Identify which cell holds the provided text, then report its (x, y) central coordinate. 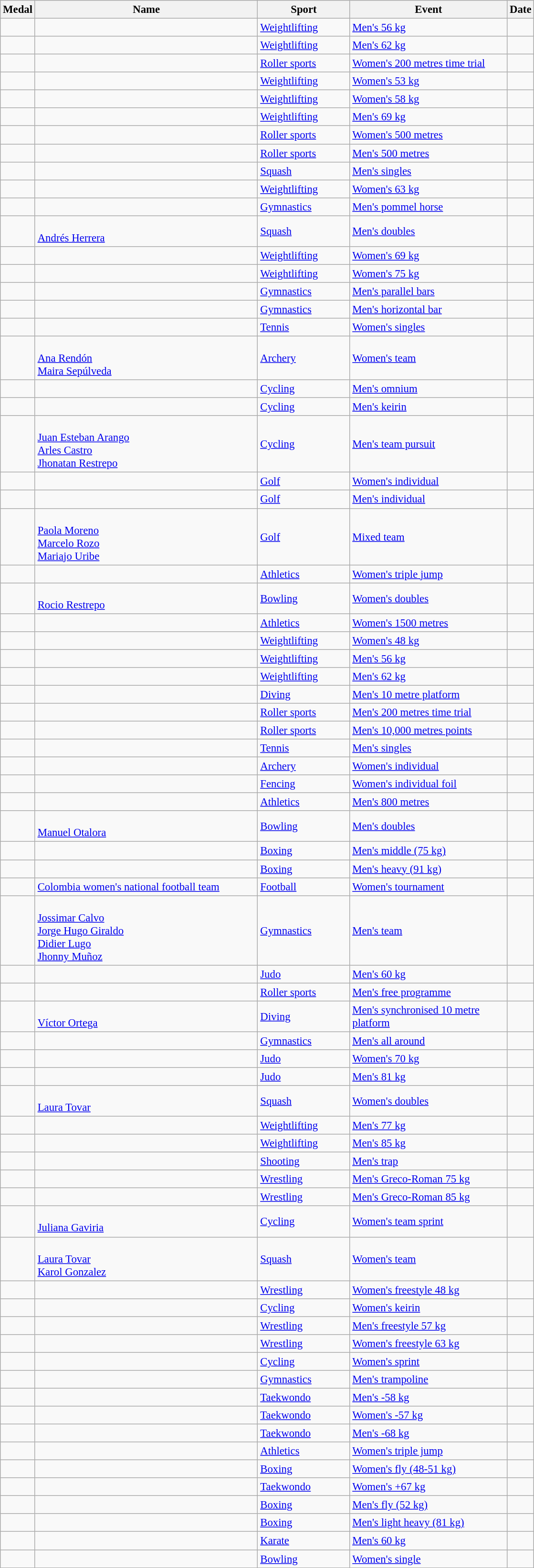
Men's omnium (429, 389)
Men's 77 kg (429, 1126)
Women's 70 kg (429, 1059)
Women's 200 metres time trial (429, 63)
Women's 63 kg (429, 189)
Men's freestyle 57 kg (429, 1326)
Women's -57 kg (429, 1415)
Women's fly (48-51 kg) (429, 1469)
Name (146, 10)
Mixed team (429, 536)
Shooting (304, 1161)
Men's 10 metre platform (429, 694)
Women's 48 kg (429, 641)
Men's 69 kg (429, 117)
Men's light heavy (81 kg) (429, 1523)
Event (429, 10)
Juliana Gaviria (146, 1222)
Men's 200 metres time trial (429, 712)
Women's freestyle 48 kg (429, 1290)
Colombia women's national football team (146, 887)
Laura Tovar (146, 1101)
Laura TovarKarol Gonzalez (146, 1259)
Women's single (429, 1559)
Women's 75 kg (429, 273)
Women's sprint (429, 1361)
Women's individual foil (429, 784)
Women's 1500 metres (429, 623)
Women's 500 metres (429, 135)
Víctor Ortega (146, 1016)
Medal (18, 10)
Men's free programme (429, 992)
Men's parallel bars (429, 292)
Men's horizontal bar (429, 309)
Karate (304, 1541)
Men's 800 metres (429, 802)
Andrés Herrera (146, 231)
Men's -58 kg (429, 1397)
Men's team pursuit (429, 444)
Ana RendónMaira Sepúlveda (146, 358)
Women's 58 kg (429, 99)
Women's 69 kg (429, 256)
Women's 53 kg (429, 81)
Paola MorenoMarcelo RozoMariajo Uribe (146, 536)
Men's Greco-Roman 85 kg (429, 1197)
Men's all around (429, 1041)
Men's heavy (91 kg) (429, 869)
Men's Greco-Roman 75 kg (429, 1179)
Men's team (429, 930)
Date (521, 10)
Men's individual (429, 500)
Women's keirin (429, 1307)
Women's tournament (429, 887)
Men's fly (52 kg) (429, 1505)
Men's trampoline (429, 1380)
Women's team sprint (429, 1222)
Women's singles (429, 327)
Men's trap (429, 1161)
Football (304, 887)
Men's keirin (429, 407)
Men's 500 metres (429, 153)
Women's freestyle 63 kg (429, 1344)
Men's -68 kg (429, 1433)
Men's 10,000 metres points (429, 731)
Juan Esteban ArangoArles CastroJhonatan Restrepo (146, 444)
Women's +67 kg (429, 1487)
Men's 85 kg (429, 1143)
Manuel Otalora (146, 826)
Men's pommel horse (429, 207)
Jossimar CalvoJorge Hugo GiraldoDidier LugoJhonny Muñoz (146, 930)
Men's synchronised 10 metre platform (429, 1016)
Men's middle (75 kg) (429, 851)
Sport (304, 10)
Men's 81 kg (429, 1077)
Rocio Restrepo (146, 598)
Fencing (304, 784)
